Scan for the cell matching the given text and deliver its [x, y] coordinate at center. 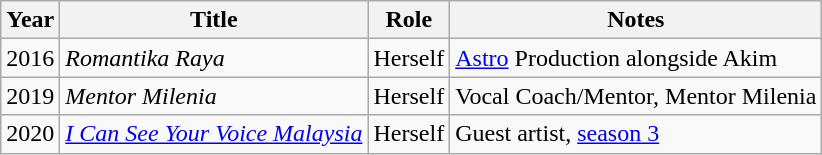
Romantika Raya [214, 58]
Vocal Coach/Mentor, Mentor Milenia [636, 96]
Title [214, 20]
I Can See Your Voice Malaysia [214, 134]
Astro Production alongside Akim [636, 58]
2016 [30, 58]
Role [409, 20]
2020 [30, 134]
Guest artist, season 3 [636, 134]
Notes [636, 20]
2019 [30, 96]
Mentor Milenia [214, 96]
Year [30, 20]
